Return [x, y] of the center of cell containing provided text 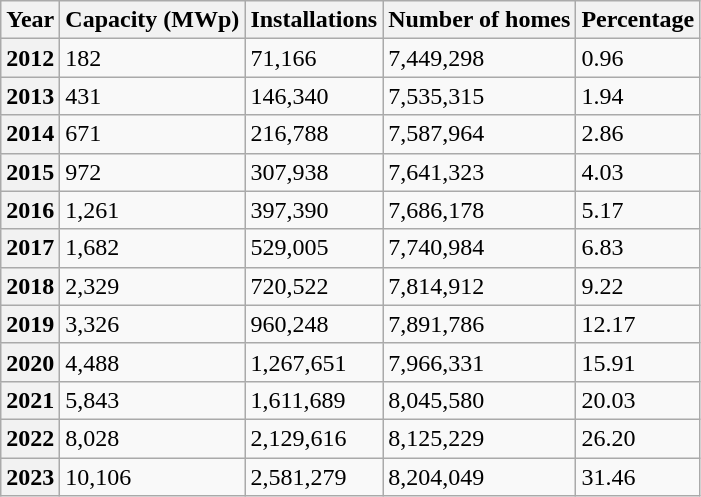
972 [152, 172]
720,522 [314, 286]
2,129,616 [314, 438]
2018 [30, 286]
7,535,315 [480, 96]
146,340 [314, 96]
2017 [30, 248]
8,204,049 [480, 477]
Capacity (MWp) [152, 20]
10,106 [152, 477]
1,261 [152, 210]
0.96 [638, 58]
7,891,786 [480, 324]
2022 [30, 438]
7,641,323 [480, 172]
Installations [314, 20]
4,488 [152, 362]
960,248 [314, 324]
3,326 [152, 324]
8,045,580 [480, 400]
2023 [30, 477]
6.83 [638, 248]
1.94 [638, 96]
7,686,178 [480, 210]
307,938 [314, 172]
5,843 [152, 400]
9.22 [638, 286]
7,814,912 [480, 286]
2016 [30, 210]
15.91 [638, 362]
Year [30, 20]
182 [152, 58]
8,028 [152, 438]
2.86 [638, 134]
12.17 [638, 324]
26.20 [638, 438]
7,966,331 [480, 362]
431 [152, 96]
5.17 [638, 210]
7,740,984 [480, 248]
397,390 [314, 210]
2014 [30, 134]
2012 [30, 58]
671 [152, 134]
20.03 [638, 400]
8,125,229 [480, 438]
2015 [30, 172]
1,682 [152, 248]
2,581,279 [314, 477]
1,267,651 [314, 362]
2019 [30, 324]
1,611,689 [314, 400]
529,005 [314, 248]
4.03 [638, 172]
2,329 [152, 286]
Number of homes [480, 20]
71,166 [314, 58]
Percentage [638, 20]
2021 [30, 400]
2013 [30, 96]
7,587,964 [480, 134]
2020 [30, 362]
31.46 [638, 477]
7,449,298 [480, 58]
216,788 [314, 134]
